Find where the given text appears and provide that cell's center as (X, Y) coordinate. 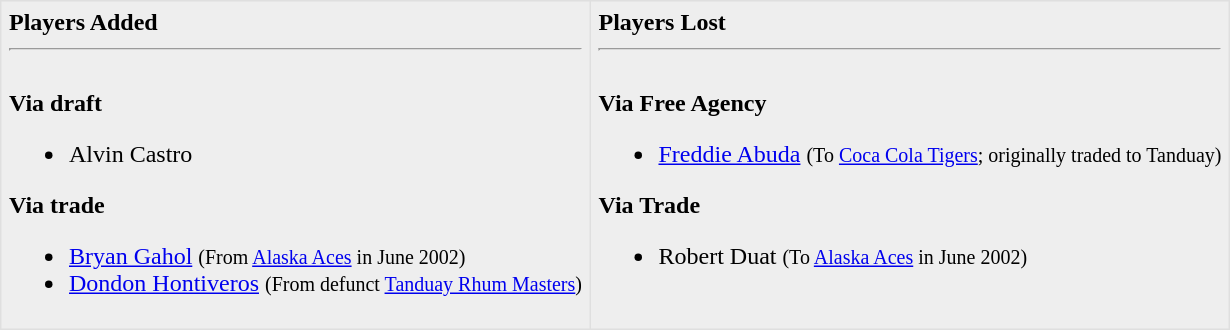
Players Lost Via Free AgencyFreddie Abuda (To Coca Cola Tigers; originally traded to Tanduay)Via TradeRobert Duat (To Alaska Aces in June 2002) (910, 165)
Players Added Via draftAlvin CastroVia tradeBryan Gahol (From Alaska Aces in June 2002)Dondon Hontiveros (From defunct Tanduay Rhum Masters) (296, 165)
